Detect which cell encompasses the target text, then output its (x, y) center coordinate. 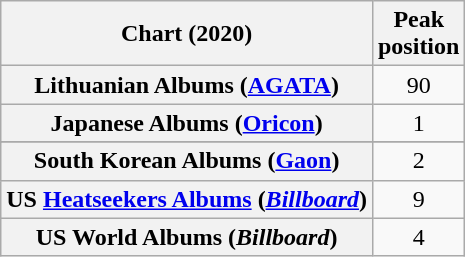
Peakposition (418, 34)
2 (418, 161)
Chart (2020) (187, 34)
4 (418, 237)
South Korean Albums (Gaon) (187, 161)
1 (418, 123)
US Heatseekers Albums (Billboard) (187, 199)
Japanese Albums (Oricon) (187, 123)
9 (418, 199)
Lithuanian Albums (AGATA) (187, 85)
90 (418, 85)
US World Albums (Billboard) (187, 237)
